Detect which cell encompasses the target text, then output its (X, Y) center coordinate. 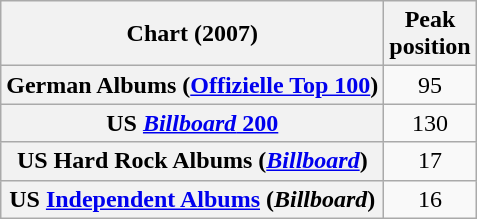
16 (430, 199)
German Albums (Offizielle Top 100) (192, 85)
US Independent Albums (Billboard) (192, 199)
17 (430, 161)
130 (430, 123)
US Billboard 200 (192, 123)
Chart (2007) (192, 34)
95 (430, 85)
Peakposition (430, 34)
US Hard Rock Albums (Billboard) (192, 161)
